Determine the [x, y] coordinate at the center of the cell enclosing the given text.  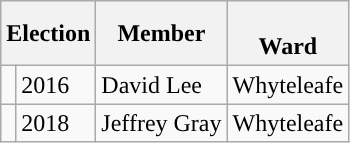
Election [48, 34]
Jeffrey Gray [162, 123]
2018 [56, 123]
Ward [288, 34]
Member [162, 34]
David Lee [162, 85]
2016 [56, 85]
